Scan for the cell matching the given text and deliver its (X, Y) coordinate at center. 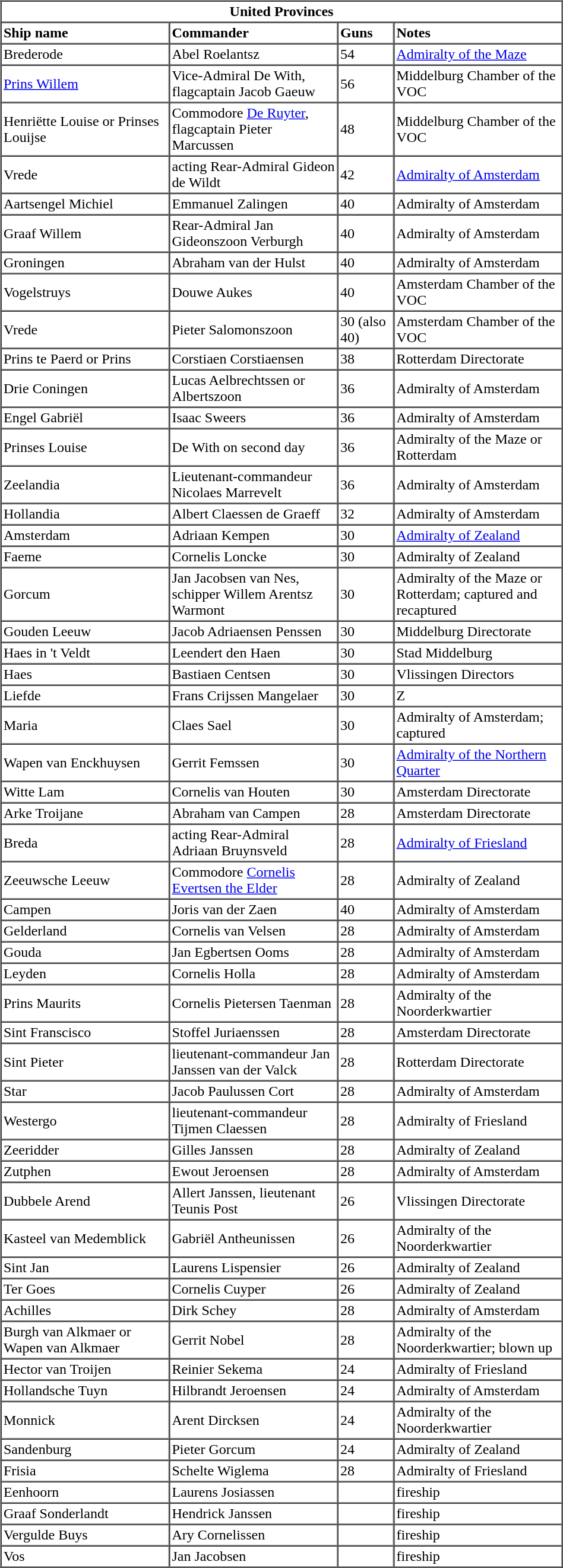
Prins Willem (86, 84)
Reinier Sekema (254, 1370)
Brederode (86, 55)
Lieutenant-commandeur Nicolaes Marrevelt (254, 485)
Campen (86, 910)
Admiralty of the Northern Quarter (478, 763)
Burgh van Alkmaer or Wapen van Alkmaer (86, 1340)
Amsterdam (86, 536)
Wapen van Enckhuysen (86, 763)
Liefde (86, 696)
Drie Coningen (86, 388)
Jan Egbertsen Ooms (254, 953)
Ewout Jeroensen (254, 1171)
Leyden (86, 974)
Gouda (86, 953)
Achilles (86, 1310)
Pieter Salomonszoon (254, 330)
Schelte Wiglema (254, 1471)
Commander (254, 33)
30 (also 40) (365, 330)
Guns (365, 33)
Vlissingen Directors (478, 675)
Claes Sael (254, 726)
Laurens Lispensier (254, 1267)
Dirk Schey (254, 1310)
Admiralty of Amsterdam; captured (478, 726)
Gouden Leeuw (86, 632)
Cornelis Holla (254, 974)
acting Rear-Admiral Adriaan Bruynsveld (254, 843)
56 (365, 84)
Vice-Admiral De With, flagcaptain Jacob Gaeuw (254, 84)
Abel Roelantsz (254, 55)
Adriaan Kempen (254, 536)
Zutphen (86, 1171)
Stad Middelburg (478, 653)
Dubbele Arend (86, 1201)
Breda (86, 843)
Faeme (86, 557)
Allert Janssen, lieutenant Teunis Post (254, 1201)
Hollandsche Tuyn (86, 1391)
Frisia (86, 1471)
lieutenant-commandeur Jan Janssen van der Valck (254, 1062)
Haes (86, 675)
Jan Jacobsen (254, 1556)
42 (365, 175)
Cornelis Pietersen Taenman (254, 1004)
Star (86, 1092)
Ship name (86, 33)
Z (478, 696)
Kasteel van Medemblick (86, 1239)
Middelburg Directorate (478, 632)
De With on second day (254, 448)
Zeeuwsche Leeuw (86, 880)
Joris van der Zaen (254, 910)
Groningen (86, 263)
Engel Gabriël (86, 418)
Graaf Sonderlandt (86, 1513)
Vogelstruys (86, 292)
Witte Lam (86, 792)
Gabriël Antheunissen (254, 1239)
Vergulde Buys (86, 1535)
Gerrit Femssen (254, 763)
Emmanuel Zalingen (254, 204)
lieutenant-commandeur Tijmen Claessen (254, 1121)
Westergo (86, 1121)
Admiralty of the Maze (478, 55)
Ary Cornelissen (254, 1535)
Rear-Admiral Jan Gideonszoon Verburgh (254, 234)
Hilbrandt Jeroensen (254, 1391)
Hector van Troijen (86, 1370)
Lucas Aelbrechtssen or Albertszoon (254, 388)
48 (365, 129)
Arent Dircksen (254, 1421)
Laurens Josiassen (254, 1492)
Arke Troijane (86, 814)
Admiralty of the Maze or Rotterdam (478, 448)
Sandenburg (86, 1449)
Admiralty of the Maze or Rotterdam; captured and recaptured (478, 595)
Stoffel Juriaenssen (254, 1032)
Sint Franscisco (86, 1032)
Admiralty of the Noorderkwartier; blown up (478, 1340)
Abraham van Campen (254, 814)
Commodore Cornelis Evertsen the Elder (254, 880)
Zeeridder (86, 1150)
Jacob Paulussen Cort (254, 1092)
Henriëtte Louise or Prinses Louijse (86, 129)
Eenhoorn (86, 1492)
Commodore De Ruyter, flagcaptain Pieter Marcussen (254, 129)
Notes (478, 33)
Prinses Louise (86, 448)
Aartsengel Michiel (86, 204)
Hendrick Janssen (254, 1513)
54 (365, 55)
Maria (86, 726)
Prins te Paerd or Prins (86, 359)
Bastiaen Centsen (254, 675)
Haes in 't Veldt (86, 653)
Prins Maurits (86, 1004)
United Provinces (281, 12)
Abraham van der Hulst (254, 263)
Hollandia (86, 514)
32 (365, 514)
Jan Jacobsen van Nes, schipper Willem Arentsz Warmont (254, 595)
Zeelandia (86, 485)
Cornelis van Velsen (254, 931)
Albert Claessen de Graeff (254, 514)
Cornelis Loncke (254, 557)
Gorcum (86, 595)
Sint Jan (86, 1267)
Sint Pieter (86, 1062)
Douwe Aukes (254, 292)
Gilles Janssen (254, 1150)
Vlissingen Directorate (478, 1201)
Gelderland (86, 931)
Vos (86, 1556)
Jacob Adriaensen Penssen (254, 632)
Graaf Willem (86, 234)
Pieter Gorcum (254, 1449)
acting Rear-Admiral Gideon de Wildt (254, 175)
Cornelis van Houten (254, 792)
Corstiaen Corstiaensen (254, 359)
38 (365, 359)
Ter Goes (86, 1289)
Monnick (86, 1421)
Gerrit Nobel (254, 1340)
Cornelis Cuyper (254, 1289)
Leendert den Haen (254, 653)
Frans Crijssen Mangelaer (254, 696)
Isaac Sweers (254, 418)
